From the cell containing the given text, extract its center point as [x, y] coordinate. 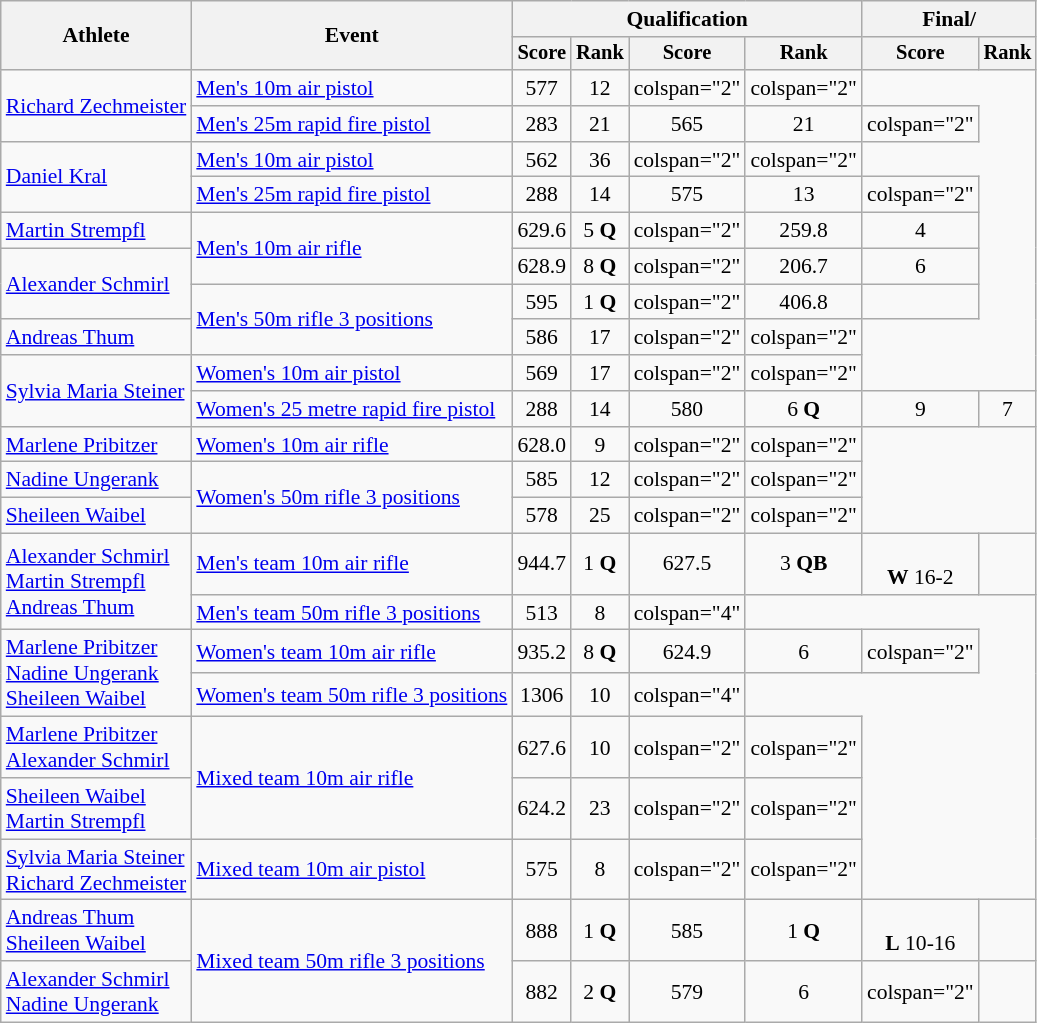
6 Q [804, 409]
562 [542, 160]
Sylvia Maria SteinerRichard Zechmeister [96, 870]
580 [688, 409]
Martin Strempfl [96, 231]
Women's 10m air pistol [352, 373]
579 [688, 992]
13 [804, 195]
7 [1008, 409]
Alexander SchmirlMartin StrempflAndreas Thum [96, 582]
Marlene PribitzerNadine UngerankSheileen Waibel [96, 674]
586 [542, 338]
Men's 10m air rifle [352, 248]
Richard Zechmeister [96, 106]
Men's 50m rifle 3 positions [352, 320]
Women's 25 metre rapid fire pistol [352, 409]
Andreas ThumSheileen Waibel [96, 930]
882 [542, 992]
5 Q [600, 231]
4 [920, 231]
Sheileen WaibelMartin Strempfl [96, 808]
2 Q [600, 992]
935.2 [542, 652]
578 [542, 516]
Women's team 50m rifle 3 positions [352, 696]
Athlete [96, 36]
569 [542, 373]
Sheileen Waibel [96, 516]
624.2 [542, 808]
Event [352, 36]
628.9 [542, 267]
Mixed team 50m rifle 3 positions [352, 961]
Final/ [949, 19]
406.8 [804, 302]
Men's team 10m air rifle [352, 564]
513 [542, 613]
629.6 [542, 231]
Sylvia Maria Steiner [96, 390]
23 [600, 808]
Qualification [687, 19]
Men's team 50m rifle 3 positions [352, 613]
283 [542, 124]
628.0 [542, 445]
Women's 50m rifle 3 positions [352, 498]
Mixed team 10m air rifle [352, 778]
944.7 [542, 564]
624.9 [688, 652]
565 [688, 124]
Alexander SchmirlNadine Ungerank [96, 992]
Marlene PribitzerAlexander Schmirl [96, 748]
Marlene Pribitzer [96, 445]
36 [600, 160]
Daniel Kral [96, 178]
1306 [542, 696]
595 [542, 302]
W 16-2 [920, 564]
Mixed team 10m air pistol [352, 870]
3 QB [804, 564]
L 10-16 [920, 930]
206.7 [804, 267]
627.6 [542, 748]
627.5 [688, 564]
Women's team 10m air rifle [352, 652]
577 [542, 88]
259.8 [804, 231]
Andreas Thum [96, 338]
25 [600, 516]
888 [542, 930]
Nadine Ungerank [96, 480]
Women's 10m air rifle [352, 445]
Alexander Schmirl [96, 284]
